Scan for the cell matching the given text and deliver its [x, y] coordinate at center. 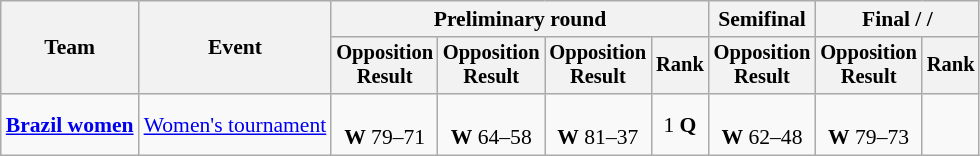
W 79–71 [384, 124]
1 Q [680, 124]
Event [236, 48]
W 62–48 [762, 124]
Women's tournament [236, 124]
Team [70, 48]
Final / / [897, 19]
Semifinal [762, 19]
W 79–73 [868, 124]
W 81–37 [598, 124]
W 64–58 [492, 124]
Brazil women [70, 124]
Preliminary round [520, 19]
